Find where the given text appears and provide that cell's center as (x, y) coordinate. 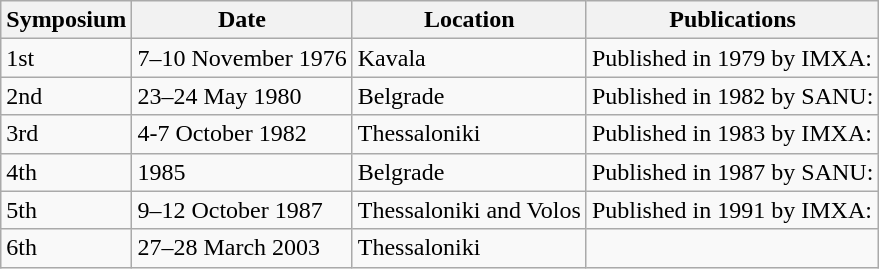
Published in 1983 by IMXA: (732, 134)
5th (66, 210)
4th (66, 172)
Kavala (469, 58)
Published in 1991 by IMXA: (732, 210)
4-7 October 1982 (242, 134)
6th (66, 248)
7–10 November 1976 (242, 58)
Symposium (66, 20)
Published in 1979 by IMXA: (732, 58)
27–28 March 2003 (242, 248)
Published in 1982 by SANU: (732, 96)
2nd (66, 96)
Publications (732, 20)
9–12 October 1987 (242, 210)
23–24 May 1980 (242, 96)
3rd (66, 134)
Date (242, 20)
Thessaloniki and Volos (469, 210)
Published in 1987 by SANU: (732, 172)
1985 (242, 172)
Location (469, 20)
1st (66, 58)
